Return the [x, y] coordinate for the center point of the cell that contains the specified text.  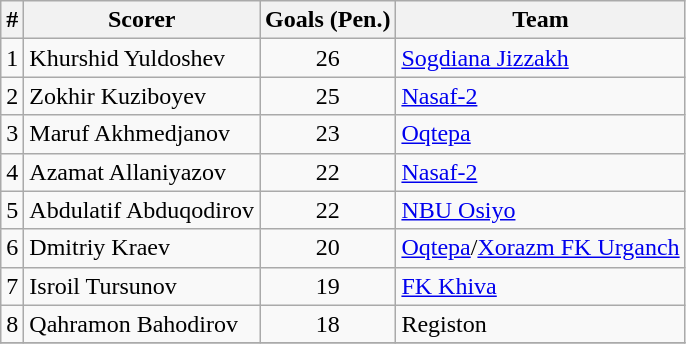
3 [12, 134]
2 [12, 96]
7 [12, 286]
Oqtepa/Xorazm FK Urganch [540, 248]
Oqtepa [540, 134]
Abdulatif Abduqodirov [142, 210]
1 [12, 58]
Qahramon Bahodirov [142, 324]
8 [12, 324]
# [12, 20]
Isroil Tursunov [142, 286]
Registon [540, 324]
20 [328, 248]
Scorer [142, 20]
4 [12, 172]
23 [328, 134]
NBU Osiyo [540, 210]
25 [328, 96]
18 [328, 324]
6 [12, 248]
Goals (Pen.) [328, 20]
26 [328, 58]
Dmitriy Kraev [142, 248]
Team [540, 20]
5 [12, 210]
FK Khiva [540, 286]
Sogdiana Jizzakh [540, 58]
Khurshid Yuldoshev [142, 58]
Azamat Allaniyazov [142, 172]
Zokhir Kuziboyev [142, 96]
19 [328, 286]
Maruf Akhmedjanov [142, 134]
